For the text-containing cell, return its midpoint in [X, Y] coordinate format. 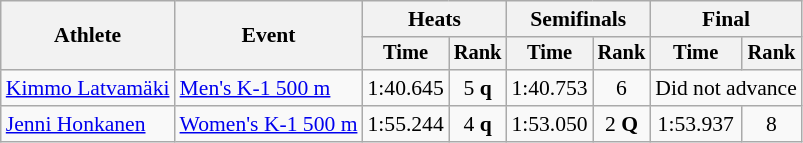
4 q [478, 124]
Event [269, 36]
Heats [434, 19]
Kimmo Latvamäki [88, 88]
Final [726, 19]
Did not advance [726, 88]
Jenni Honkanen [88, 124]
1:40.645 [405, 88]
Athlete [88, 36]
Semifinals [578, 19]
1:55.244 [405, 124]
1:53.937 [696, 124]
5 q [478, 88]
8 [772, 124]
Men's K-1 500 m [269, 88]
1:40.753 [549, 88]
1:53.050 [549, 124]
2 Q [622, 124]
Women's K-1 500 m [269, 124]
6 [622, 88]
